Determine the (x, y) coordinate at the center of the cell enclosing the given text.  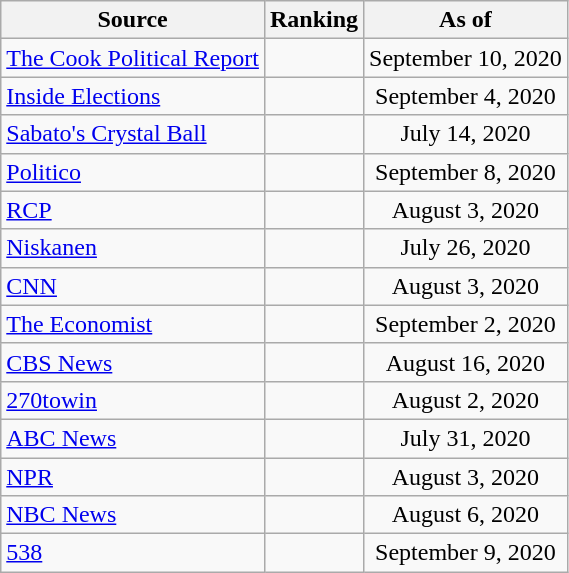
As of (466, 20)
September 4, 2020 (466, 96)
ABC News (133, 438)
September 9, 2020 (466, 553)
CNN (133, 286)
The Cook Political Report (133, 58)
CBS News (133, 362)
September 2, 2020 (466, 324)
270towin (133, 400)
July 26, 2020 (466, 248)
RCP (133, 210)
Inside Elections (133, 96)
August 6, 2020 (466, 515)
Niskanen (133, 248)
July 31, 2020 (466, 438)
August 16, 2020 (466, 362)
NBC News (133, 515)
NPR (133, 477)
Ranking (314, 20)
Source (133, 20)
September 10, 2020 (466, 58)
September 8, 2020 (466, 172)
Politico (133, 172)
August 2, 2020 (466, 400)
Sabato's Crystal Ball (133, 134)
The Economist (133, 324)
538 (133, 553)
July 14, 2020 (466, 134)
